From the cell containing the given text, extract its center point as (x, y) coordinate. 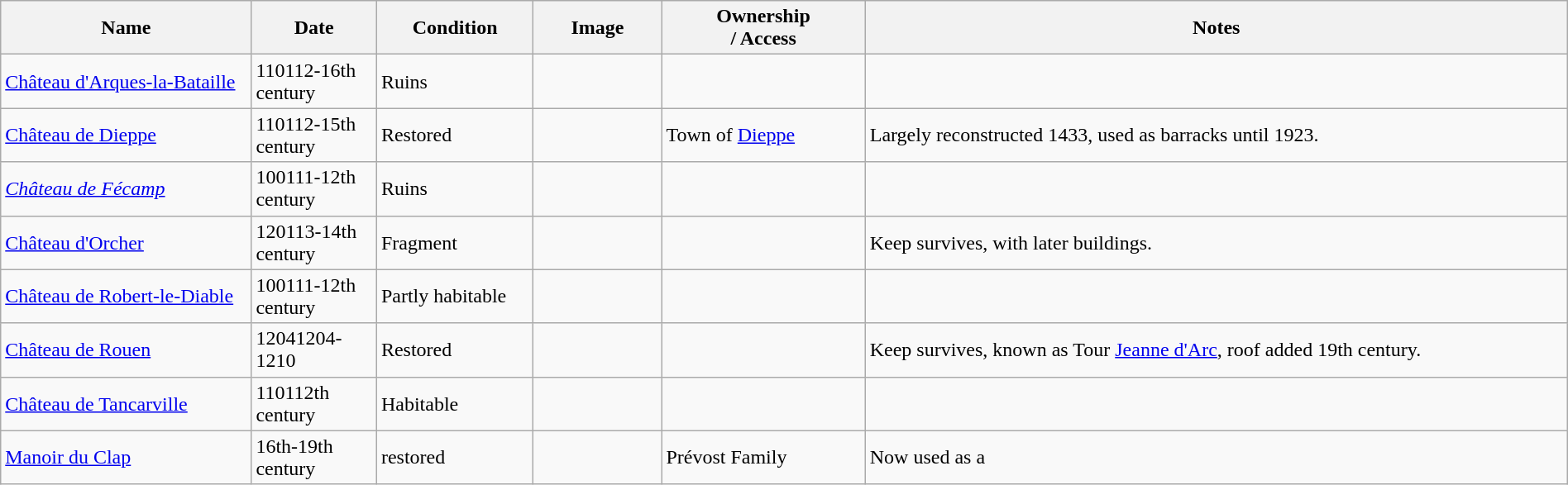
Château de Rouen (126, 350)
Keep survives, known as Tour Jeanne d'Arc, roof added 19th century. (1216, 350)
Château de Tancarville (126, 403)
Château de Dieppe (126, 136)
Date (314, 28)
Partly habitable (455, 296)
Château de Fécamp (126, 188)
110112th century (314, 403)
Manoir du Clap (126, 458)
Château de Robert-le-Diable (126, 296)
Fragment (455, 243)
Habitable (455, 403)
12041204-1210 (314, 350)
Prévost Family (763, 458)
110112-16th century (314, 81)
16th-19th century (314, 458)
Condition (455, 28)
Now used as a (1216, 458)
Château d'Arques-la-Bataille (126, 81)
Largely reconstructed 1433, used as barracks until 1923. (1216, 136)
Keep survives, with later buildings. (1216, 243)
restored (455, 458)
Ownership/ Access (763, 28)
Image (597, 28)
Name (126, 28)
110112-15th century (314, 136)
Notes (1216, 28)
120113-14th century (314, 243)
Town of Dieppe (763, 136)
Château d'Orcher (126, 243)
